Capture the cell that displays the provided text and extract its (X, Y) central coordinate. 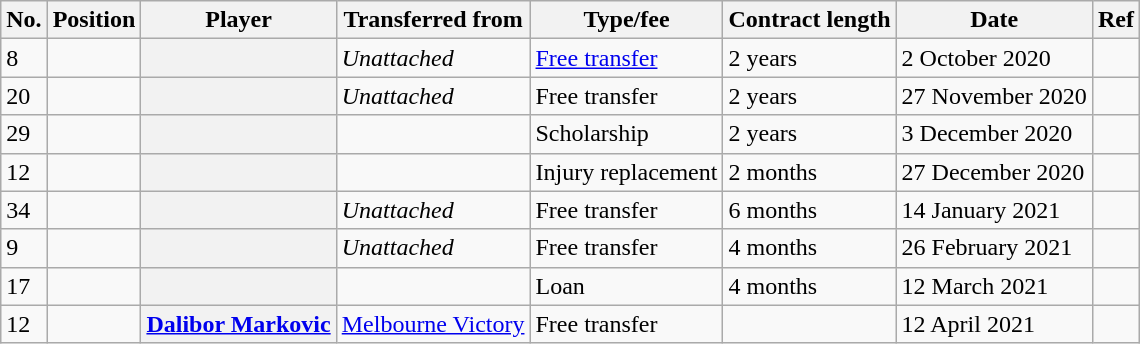
Injury replacement (626, 172)
Type/fee (626, 20)
No. (24, 20)
17 (24, 286)
Position (94, 20)
2 October 2020 (994, 58)
26 February 2021 (994, 248)
Dalibor Markovic (238, 324)
27 December 2020 (994, 172)
27 November 2020 (994, 96)
20 (24, 96)
Transferred from (433, 20)
34 (24, 210)
3 December 2020 (994, 134)
Melbourne Victory (433, 324)
Loan (626, 286)
8 (24, 58)
Scholarship (626, 134)
9 (24, 248)
12 March 2021 (994, 286)
Ref (1116, 20)
6 months (810, 210)
14 January 2021 (994, 210)
29 (24, 134)
Contract length (810, 20)
2 months (810, 172)
Player (238, 20)
Date (994, 20)
12 April 2021 (994, 324)
